Return the [x, y] coordinate for the center point of the cell that contains the specified text.  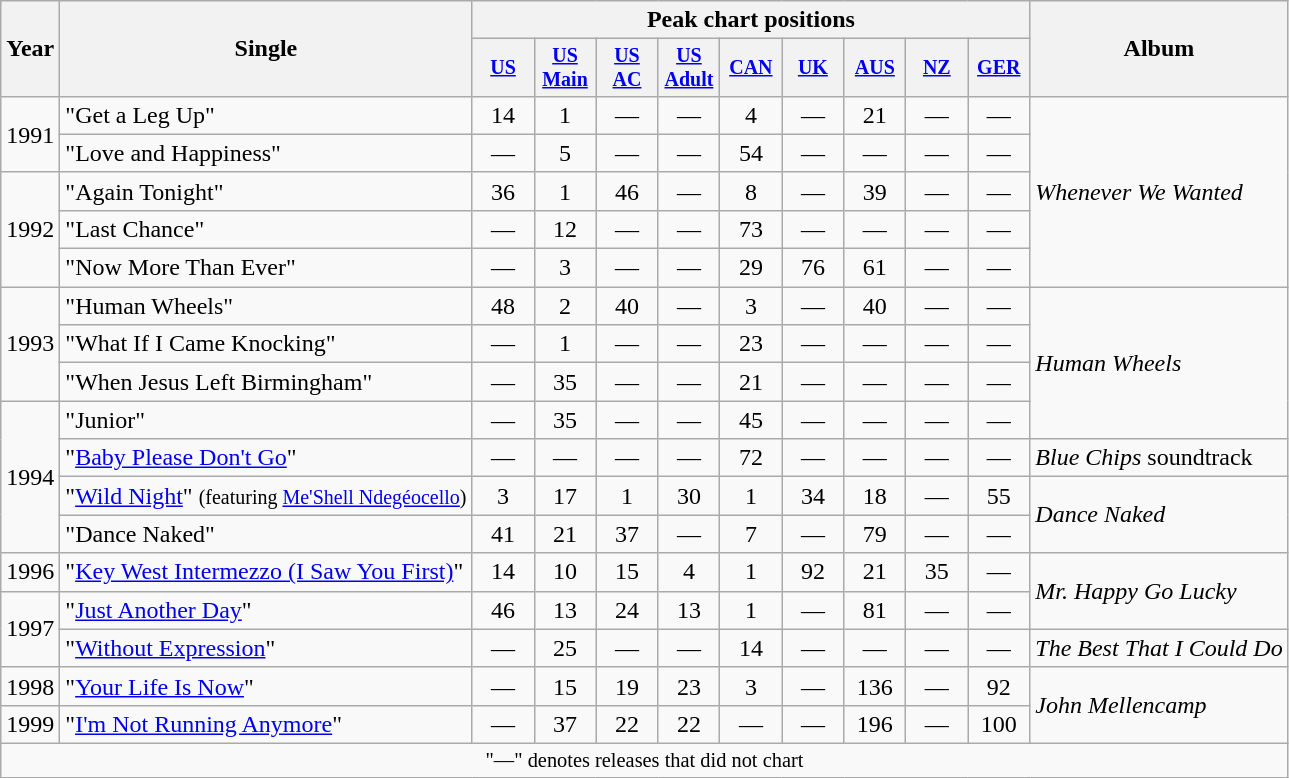
"Baby Please Don't Go" [266, 458]
55 [999, 496]
17 [565, 496]
19 [627, 686]
"Now More Than Ever" [266, 268]
"Last Chance" [266, 229]
"Key West Intermezzo (I Saw You First)" [266, 572]
1992 [30, 229]
25 [565, 648]
100 [999, 724]
"Human Wheels" [266, 306]
81 [875, 610]
12 [565, 229]
"Again Tonight" [266, 191]
136 [875, 686]
Human Wheels [1159, 363]
Year [30, 49]
54 [751, 153]
41 [503, 534]
The Best That I Could Do [1159, 648]
Dance Naked [1159, 515]
US Main [565, 68]
196 [875, 724]
Single [266, 49]
"Dance Naked" [266, 534]
AUS [875, 68]
10 [565, 572]
73 [751, 229]
"Love and Happiness" [266, 153]
18 [875, 496]
45 [751, 420]
1991 [30, 134]
29 [751, 268]
1998 [30, 686]
US [503, 68]
Whenever We Wanted [1159, 191]
8 [751, 191]
CAN [751, 68]
24 [627, 610]
Blue Chips soundtrack [1159, 458]
US Adult [689, 68]
1997 [30, 629]
US AC [627, 68]
1996 [30, 572]
76 [813, 268]
UK [813, 68]
1993 [30, 344]
30 [689, 496]
GER [999, 68]
5 [565, 153]
"—" denotes releases that did not chart [644, 760]
72 [751, 458]
Mr. Happy Go Lucky [1159, 591]
"Junior" [266, 420]
"Your Life Is Now" [266, 686]
1994 [30, 477]
John Mellencamp [1159, 705]
"What If I Came Knocking" [266, 344]
36 [503, 191]
2 [565, 306]
Album [1159, 49]
"I'm Not Running Anymore" [266, 724]
39 [875, 191]
61 [875, 268]
"Wild Night" (featuring Me'Shell Ndegéocello) [266, 496]
"Get a Leg Up" [266, 115]
Peak chart positions [751, 20]
1999 [30, 724]
"When Jesus Left Birmingham" [266, 382]
7 [751, 534]
34 [813, 496]
48 [503, 306]
"Without Expression" [266, 648]
NZ [937, 68]
"Just Another Day" [266, 610]
79 [875, 534]
